Identify which cell holds the provided text, then report its [x, y] central coordinate. 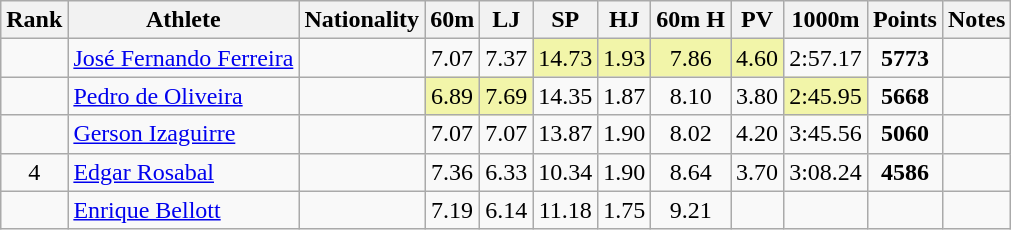
4586 [904, 172]
3.70 [758, 172]
HJ [624, 20]
2:45.95 [826, 96]
60m H [691, 20]
SP [566, 20]
8.10 [691, 96]
Notes [976, 20]
6.33 [506, 172]
11.18 [566, 210]
1.93 [624, 58]
1.75 [624, 210]
3.80 [758, 96]
8.64 [691, 172]
13.87 [566, 134]
Rank [34, 20]
3:08.24 [826, 172]
7.19 [452, 210]
7.37 [506, 58]
9.21 [691, 210]
Athlete [184, 20]
PV [758, 20]
1000m [826, 20]
14.35 [566, 96]
1.87 [624, 96]
4.60 [758, 58]
7.86 [691, 58]
Nationality [362, 20]
60m [452, 20]
5668 [904, 96]
Points [904, 20]
10.34 [566, 172]
7.36 [452, 172]
6.14 [506, 210]
6.89 [452, 96]
5773 [904, 58]
4.20 [758, 134]
2:57.17 [826, 58]
3:45.56 [826, 134]
8.02 [691, 134]
LJ [506, 20]
Pedro de Oliveira [184, 96]
Edgar Rosabal [184, 172]
José Fernando Ferreira [184, 58]
7.69 [506, 96]
4 [34, 172]
Gerson Izaguirre [184, 134]
14.73 [566, 58]
Enrique Bellott [184, 210]
5060 [904, 134]
